Output the [X, Y] coordinate of the center of the cell containing the given text.  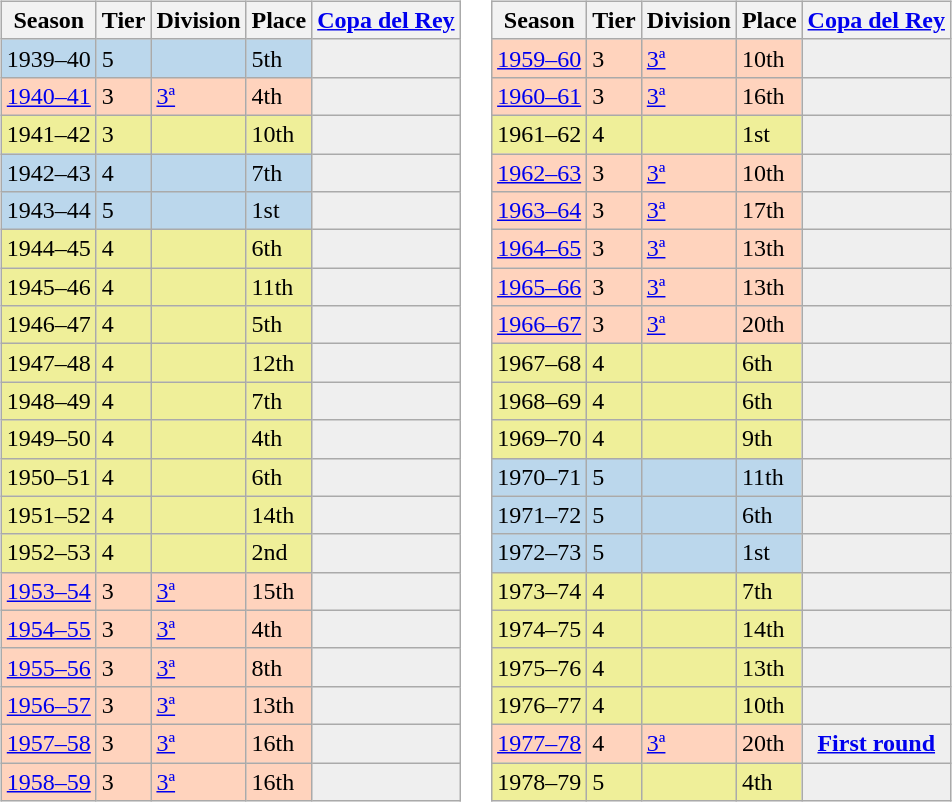
1973–74 [540, 591]
1952–53 [48, 553]
1957–58 [48, 743]
12th [279, 363]
1965–66 [540, 287]
1950–51 [48, 477]
15th [279, 591]
1961–62 [540, 134]
1966–67 [540, 325]
1971–72 [540, 515]
1976–77 [540, 705]
1939–40 [48, 58]
1959–60 [540, 58]
1949–50 [48, 439]
1945–46 [48, 287]
1969–70 [540, 439]
1942–43 [48, 173]
1978–79 [540, 781]
1951–52 [48, 515]
1958–59 [48, 781]
1941–42 [48, 134]
1953–54 [48, 591]
2nd [279, 553]
17th [769, 211]
1940–41 [48, 96]
1954–55 [48, 629]
1964–65 [540, 249]
First round [876, 743]
1963–64 [540, 211]
1974–75 [540, 629]
8th [279, 667]
1962–63 [540, 173]
1960–61 [540, 96]
1955–56 [48, 667]
1946–47 [48, 325]
1948–49 [48, 401]
9th [769, 439]
1943–44 [48, 211]
1975–76 [540, 667]
1968–69 [540, 401]
1947–48 [48, 363]
1972–73 [540, 553]
1970–71 [540, 477]
1967–68 [540, 363]
1977–78 [540, 743]
1956–57 [48, 705]
1944–45 [48, 249]
